Return [X, Y] of the center of cell containing provided text 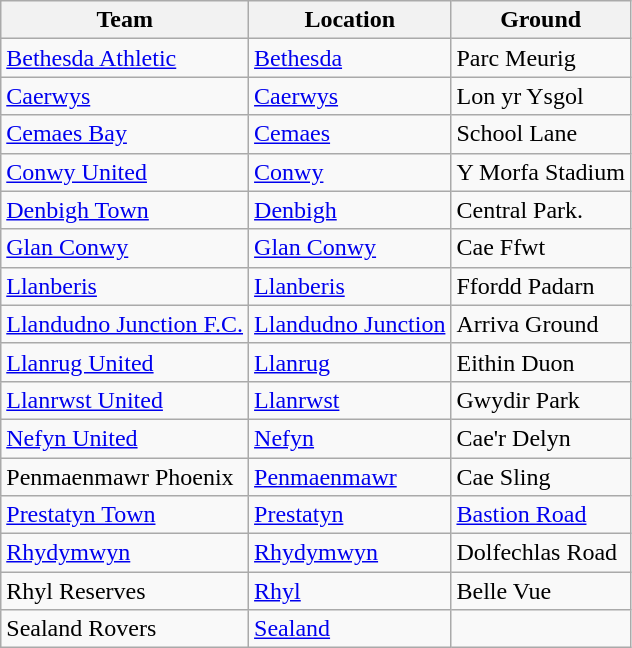
Llanrwst [350, 400]
Sealand [350, 629]
Location [350, 20]
Llanrwst United [125, 400]
Rhyl [350, 591]
Llandudno Junction [350, 324]
Belle Vue [540, 591]
Sealand Rovers [125, 629]
Conwy United [125, 172]
Y Morfa Stadium [540, 172]
Conwy [350, 172]
Team [125, 20]
Bethesda Athletic [125, 58]
Lon yr Ysgol [540, 96]
Nefyn United [125, 438]
Ground [540, 20]
Bethesda [350, 58]
Nefyn [350, 438]
Llanrug [350, 362]
Denbigh Town [125, 210]
Prestatyn [350, 515]
Penmaenmawr [350, 477]
Bastion Road [540, 515]
Cae Sling [540, 477]
Llandudno Junction F.C. [125, 324]
Rhyl Reserves [125, 591]
Cemaes Bay [125, 134]
Llanrug United [125, 362]
Arriva Ground [540, 324]
Cae Ffwt [540, 248]
Cemaes [350, 134]
Eithin Duon [540, 362]
Central Park. [540, 210]
School Lane [540, 134]
Dolfechlas Road [540, 553]
Prestatyn Town [125, 515]
Penmaenmawr Phoenix [125, 477]
Parc Meurig [540, 58]
Ffordd Padarn [540, 286]
Cae'r Delyn [540, 438]
Gwydir Park [540, 400]
Denbigh [350, 210]
